For the text-containing cell, return its midpoint in [x, y] coordinate format. 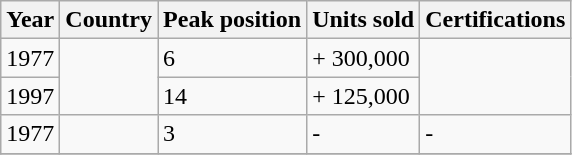
Year [30, 20]
6 [232, 58]
+ 300,000 [364, 58]
Units sold [364, 20]
Country [109, 20]
Peak position [232, 20]
1997 [30, 96]
14 [232, 96]
Certifications [496, 20]
+ 125,000 [364, 96]
3 [232, 134]
